Locate the cell with the specified text and output its [x, y] center coordinate. 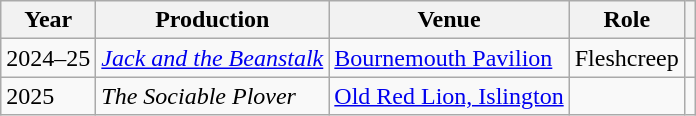
Bournemouth Pavilion [449, 58]
The Sociable Plover [212, 96]
Old Red Lion, Islington [449, 96]
Jack and the Beanstalk [212, 58]
Role [626, 20]
Venue [449, 20]
2024–25 [48, 58]
Fleshcreep [626, 58]
2025 [48, 96]
Year [48, 20]
Production [212, 20]
